Locate the cell with the specified text and output its (X, Y) center coordinate. 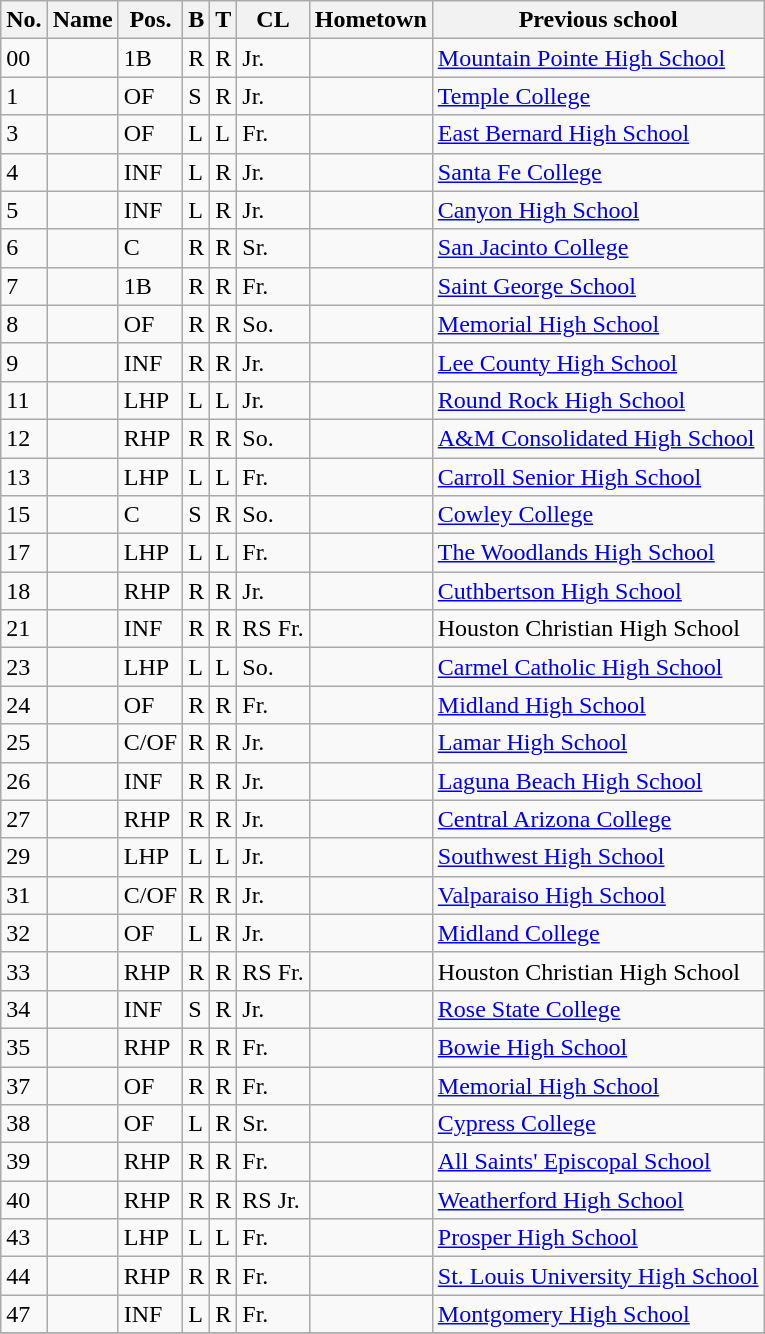
7 (24, 286)
44 (24, 1276)
3 (24, 134)
CL (273, 20)
32 (24, 933)
Bowie High School (598, 1047)
Santa Fe College (598, 172)
RS Jr. (273, 1200)
T (224, 20)
Previous school (598, 20)
San Jacinto College (598, 248)
Lee County High School (598, 362)
Midland High School (598, 705)
Southwest High School (598, 857)
37 (24, 1085)
Prosper High School (598, 1238)
00 (24, 58)
Canyon High School (598, 210)
18 (24, 591)
43 (24, 1238)
47 (24, 1314)
A&M Consolidated High School (598, 438)
8 (24, 324)
B (196, 20)
29 (24, 857)
40 (24, 1200)
Temple College (598, 96)
11 (24, 400)
Round Rock High School (598, 400)
East Bernard High School (598, 134)
Saint George School (598, 286)
Laguna Beach High School (598, 781)
Central Arizona College (598, 819)
Valparaiso High School (598, 895)
6 (24, 248)
Lamar High School (598, 743)
17 (24, 553)
Name (82, 20)
9 (24, 362)
Carroll Senior High School (598, 477)
Hometown (370, 20)
1 (24, 96)
Weatherford High School (598, 1200)
5 (24, 210)
No. (24, 20)
39 (24, 1162)
Carmel Catholic High School (598, 667)
38 (24, 1124)
21 (24, 629)
23 (24, 667)
15 (24, 515)
Pos. (150, 20)
The Woodlands High School (598, 553)
13 (24, 477)
St. Louis University High School (598, 1276)
26 (24, 781)
25 (24, 743)
34 (24, 1009)
Cowley College (598, 515)
12 (24, 438)
4 (24, 172)
35 (24, 1047)
31 (24, 895)
Mountain Pointe High School (598, 58)
Cuthbertson High School (598, 591)
Cypress College (598, 1124)
27 (24, 819)
33 (24, 971)
Montgomery High School (598, 1314)
All Saints' Episcopal School (598, 1162)
Rose State College (598, 1009)
Midland College (598, 933)
24 (24, 705)
